Determine the (x, y) coordinate at the center of the cell enclosing the given text.  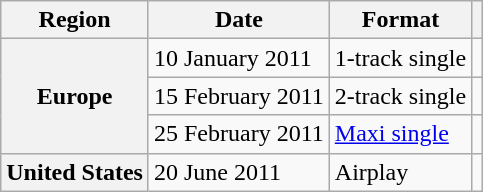
20 June 2011 (238, 172)
15 February 2011 (238, 96)
Format (400, 20)
2-track single (400, 96)
25 February 2011 (238, 134)
United States (75, 172)
1-track single (400, 58)
Airplay (400, 172)
Europe (75, 96)
Maxi single (400, 134)
Date (238, 20)
Region (75, 20)
10 January 2011 (238, 58)
